For the text-containing cell, return its midpoint in [x, y] coordinate format. 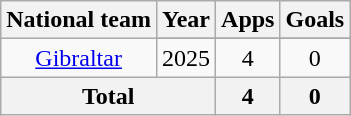
Goals [315, 20]
2025 [186, 58]
Apps [248, 20]
Total [108, 96]
Gibraltar [79, 58]
National team [79, 20]
Year [186, 20]
